For the text-containing cell, return its midpoint in (X, Y) coordinate format. 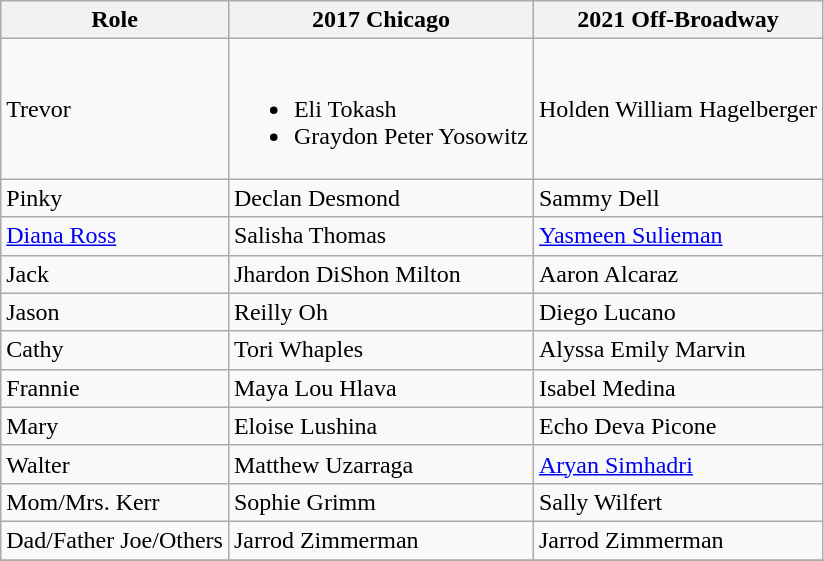
Diego Lucano (678, 312)
2017 Chicago (380, 20)
Declan Desmond (380, 198)
Sally Wilfert (678, 502)
Maya Lou Hlava (380, 388)
Yasmeen Sulieman (678, 236)
Aaron Alcaraz (678, 274)
Jack (115, 274)
Matthew Uzarraga (380, 464)
Aryan Simhadri (678, 464)
Mom/Mrs. Kerr (115, 502)
Echo Deva Picone (678, 426)
Eloise Lushina (380, 426)
Dad/Father Joe/Others (115, 540)
2021 Off-Broadway (678, 20)
Alyssa Emily Marvin (678, 350)
Pinky (115, 198)
Holden William Hagelberger (678, 109)
Isabel Medina (678, 388)
Salisha Thomas (380, 236)
Reilly Oh (380, 312)
Mary (115, 426)
Jason (115, 312)
Cathy (115, 350)
Frannie (115, 388)
Trevor (115, 109)
Sophie Grimm (380, 502)
Jhardon DiShon Milton (380, 274)
Sammy Dell (678, 198)
Walter (115, 464)
Tori Whaples (380, 350)
Diana Ross (115, 236)
Role (115, 20)
Eli TokashGraydon Peter Yosowitz (380, 109)
